Find where the given text appears and provide that cell's center as [x, y] coordinate. 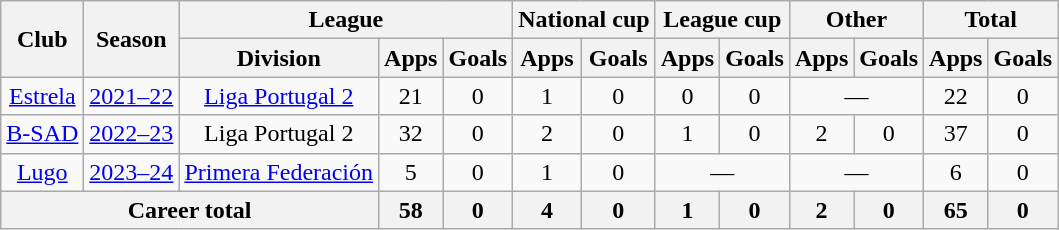
Total [991, 20]
58 [411, 210]
6 [956, 172]
Club [42, 39]
Division [279, 58]
League cup [722, 20]
Season [132, 39]
32 [411, 134]
B-SAD [42, 134]
22 [956, 96]
4 [547, 210]
65 [956, 210]
Estrela [42, 96]
Lugo [42, 172]
37 [956, 134]
2023–24 [132, 172]
League [346, 20]
5 [411, 172]
21 [411, 96]
Career total [190, 210]
National cup [584, 20]
2021–22 [132, 96]
2022–23 [132, 134]
Other [856, 20]
Primera Federación [279, 172]
